For the text-containing cell, return its midpoint in (X, Y) coordinate format. 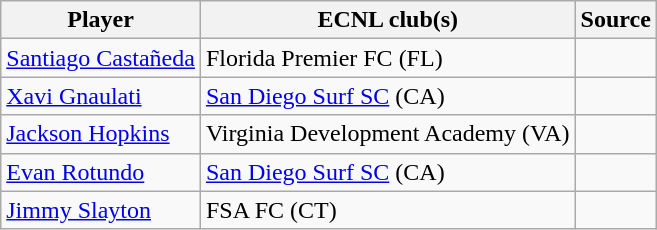
Jackson Hopkins (101, 134)
Jimmy Slayton (101, 210)
Virginia Development Academy (VA) (388, 134)
Player (101, 20)
Florida Premier FC (FL) (388, 58)
ECNL club(s) (388, 20)
Santiago Castañeda (101, 58)
Source (616, 20)
FSA FC (CT) (388, 210)
Evan Rotundo (101, 172)
Xavi Gnaulati (101, 96)
